Find where the given text appears and provide that cell's center as (X, Y) coordinate. 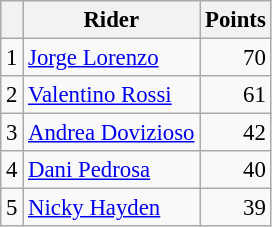
1 (12, 58)
39 (236, 208)
Rider (112, 20)
Andrea Dovizioso (112, 133)
5 (12, 208)
2 (12, 95)
Nicky Hayden (112, 208)
Dani Pedrosa (112, 170)
61 (236, 95)
Points (236, 20)
42 (236, 133)
3 (12, 133)
4 (12, 170)
Jorge Lorenzo (112, 58)
Valentino Rossi (112, 95)
40 (236, 170)
70 (236, 58)
